For the text-containing cell, return its midpoint in (x, y) coordinate format. 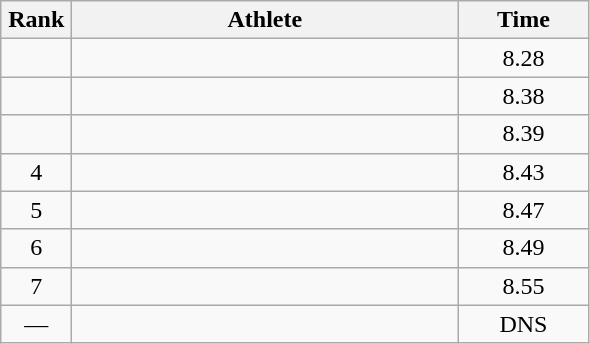
— (36, 324)
8.47 (524, 210)
8.39 (524, 134)
Time (524, 20)
Rank (36, 20)
DNS (524, 324)
4 (36, 172)
8.38 (524, 96)
6 (36, 248)
8.43 (524, 172)
5 (36, 210)
Athlete (265, 20)
8.55 (524, 286)
8.49 (524, 248)
8.28 (524, 58)
7 (36, 286)
